Capture the cell that displays the provided text and extract its (x, y) central coordinate. 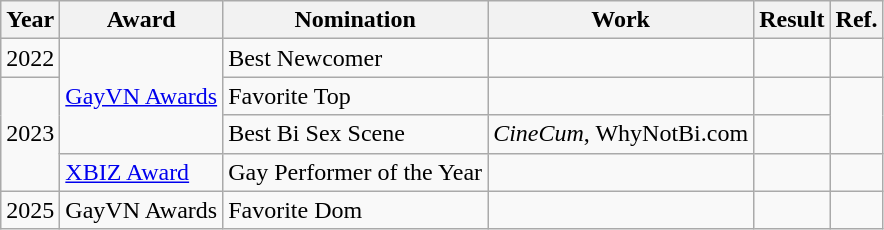
Favorite Dom (356, 210)
Ref. (856, 20)
Gay Performer of the Year (356, 172)
Best Newcomer (356, 58)
XBIZ Award (142, 172)
Result (792, 20)
CineCum, WhyNotBi.com (621, 134)
Best Bi Sex Scene (356, 134)
2022 (30, 58)
2023 (30, 134)
Favorite Top (356, 96)
Nomination (356, 20)
Year (30, 20)
Work (621, 20)
Award (142, 20)
2025 (30, 210)
